Scan for the cell matching the given text and deliver its (x, y) coordinate at center. 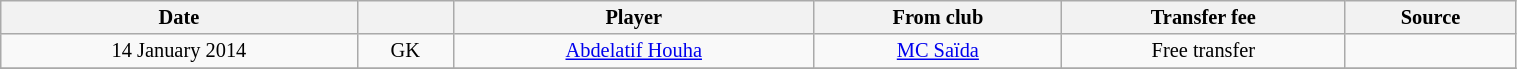
Source (1430, 17)
Free transfer (1204, 51)
From club (938, 17)
Player (634, 17)
14 January 2014 (179, 51)
MC Saïda (938, 51)
Date (179, 17)
GK (405, 51)
Transfer fee (1204, 17)
Abdelatif Houha (634, 51)
